Output the [x, y] coordinate of the center of the cell containing the given text.  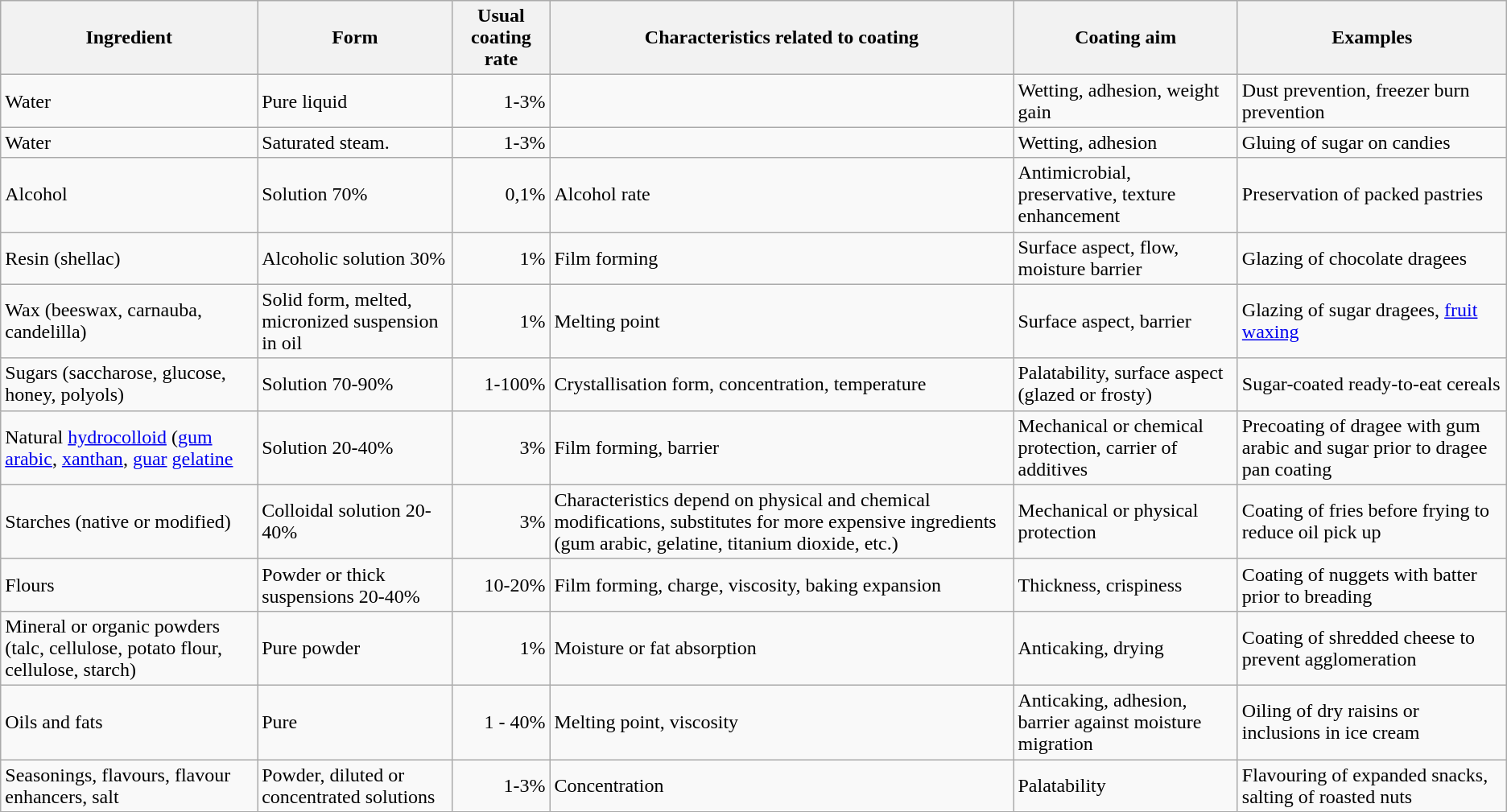
Mechanical or chemical protection, carrier of additives [1125, 447]
Coating of fries before frying to reduce oil pick up [1372, 521]
Pure [355, 722]
Flavouring of expanded snacks, salting of roasted nuts [1372, 785]
Concentration [782, 785]
Powder, diluted or concentrated solutions [355, 785]
Surface aspect, barrier [1125, 321]
0,1% [501, 195]
Resin (shellac) [129, 258]
Oiling of dry raisins or inclusions in ice cream [1372, 722]
Melting point [782, 321]
Moisture or fat absorption [782, 648]
Ingredient [129, 38]
Wetting, adhesion [1125, 142]
Antimicrobial, preservative, texture enhancement [1125, 195]
Gluing of sugar on candies [1372, 142]
Pure liquid [355, 101]
1 - 40% [501, 722]
Natural hydrocolloid (gum arabic, xanthan, guar gelatine [129, 447]
Wax (beeswax, carnauba, candelilla) [129, 321]
Thickness, crispiness [1125, 584]
Sugar-coated ready-to-eat cereals [1372, 385]
Characteristics related to coating [782, 38]
Palatability, surface aspect (glazed or frosty) [1125, 385]
Mechanical or physical protection [1125, 521]
Alcohol [129, 195]
1-100% [501, 385]
Film forming, barrier [782, 447]
Alcohol rate [782, 195]
Coating aim [1125, 38]
Powder or thick suspensions 20-40% [355, 584]
Film forming [782, 258]
Glazing of sugar dragees, fruit waxing [1372, 321]
10-20% [501, 584]
Mineral or organic powders (talc, cellulose, potato flour, cellulose, starch) [129, 648]
Starches (native or modified) [129, 521]
Coating of nuggets with batter prior to breading [1372, 584]
Solid form, melted, micronized suspension in oil [355, 321]
Surface aspect, flow, moisture barrier [1125, 258]
Examples [1372, 38]
Melting point, viscosity [782, 722]
Palatability [1125, 785]
Pure powder [355, 648]
Usual coating rate [501, 38]
Colloidal solution 20-40% [355, 521]
Seasonings, flavours, flavour enhancers, salt [129, 785]
Glazing of chocolate dragees [1372, 258]
Film forming, charge, viscosity, baking expansion [782, 584]
Oils and fats [129, 722]
Coating of shredded cheese to prevent agglomeration [1372, 648]
Flours [129, 584]
Form [355, 38]
Sugars (saccharose, glucose, honey, polyols) [129, 385]
Solution 70% [355, 195]
Crystallisation form, concentration, temperature [782, 385]
Wetting, adhesion, weight gain [1125, 101]
Solution 20-40% [355, 447]
Anticaking, drying [1125, 648]
Solution 70-90% [355, 385]
Dust prevention, freezer burn prevention [1372, 101]
Alcoholic solution 30% [355, 258]
Preservation of packed pastries [1372, 195]
Saturated steam. [355, 142]
Precoating of dragee with gum arabic and sugar prior to dragee pan coating [1372, 447]
Anticaking, adhesion, barrier against moisture migration [1125, 722]
